Scan for the cell matching the given text and deliver its [X, Y] coordinate at center. 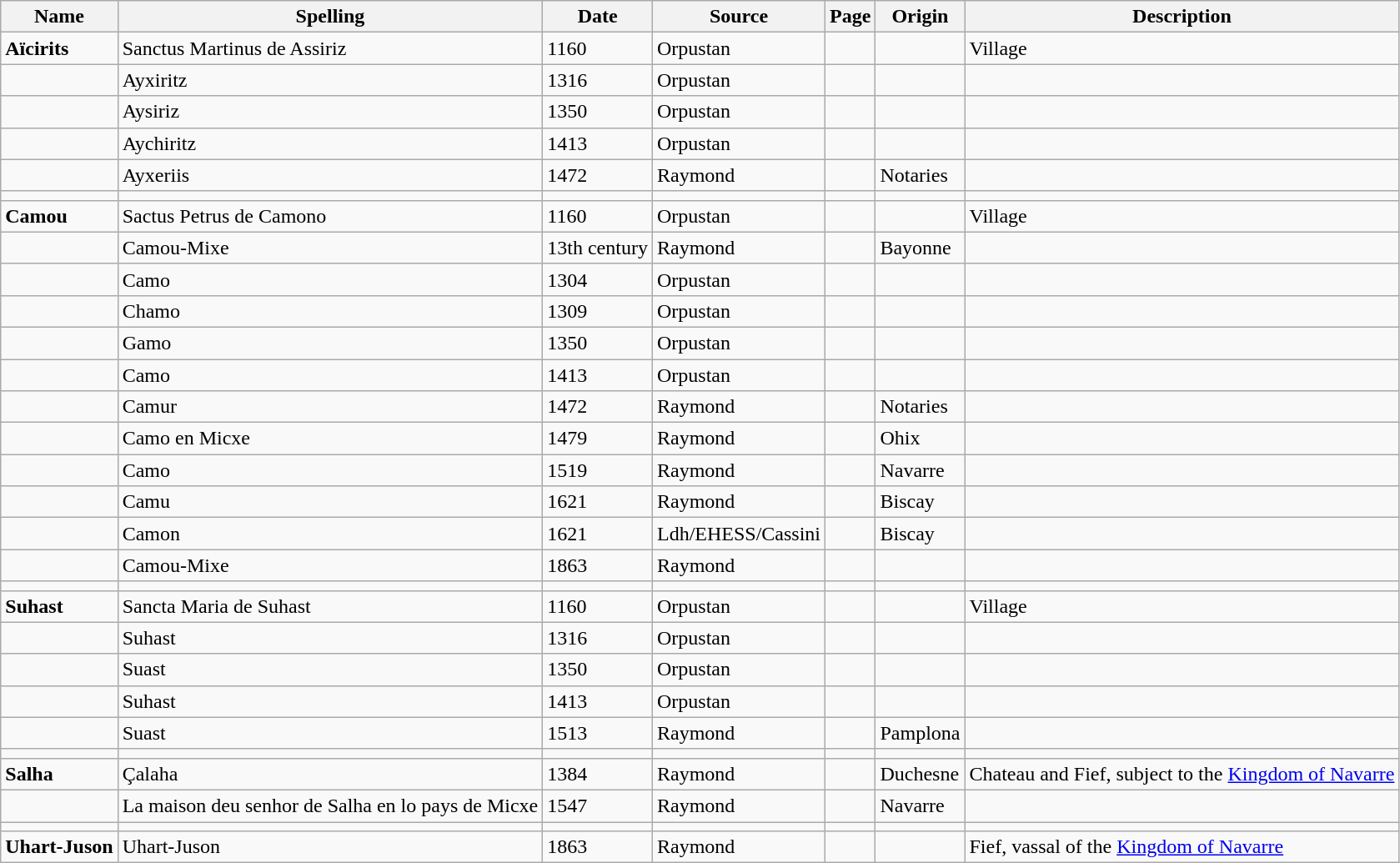
Ayxeriis [330, 175]
Aychiritz [330, 143]
Salha [59, 774]
Duchesne [921, 774]
Page [851, 17]
Ayxiritz [330, 80]
1547 [598, 805]
La maison deu senhor de Salha en lo pays de Micxe [330, 805]
Source [739, 17]
Ldh/EHESS/Cassini [739, 534]
Camu [330, 502]
Date [598, 17]
Fief, vassal of the Kingdom of Navarre [1182, 847]
Origin [921, 17]
Sancta Maria de Suhast [330, 606]
Aysiriz [330, 112]
1513 [598, 733]
Camon [330, 534]
Chateau and Fief, subject to the Kingdom of Navarre [1182, 774]
1479 [598, 439]
Sanctus Martinus de Assiriz [330, 48]
Camo en Micxe [330, 439]
Sactus Petrus de Camono [330, 216]
Name [59, 17]
1384 [598, 774]
Spelling [330, 17]
1304 [598, 279]
Bayonne [921, 248]
Gamo [330, 343]
Pamplona [921, 733]
Camur [330, 407]
1309 [598, 311]
1519 [598, 470]
Ohix [921, 439]
13th century [598, 248]
Description [1182, 17]
Camou [59, 216]
Chamo [330, 311]
Çalaha [330, 774]
Aïcirits [59, 48]
